Determine the [X, Y] coordinate at the center of the cell enclosing the given text.  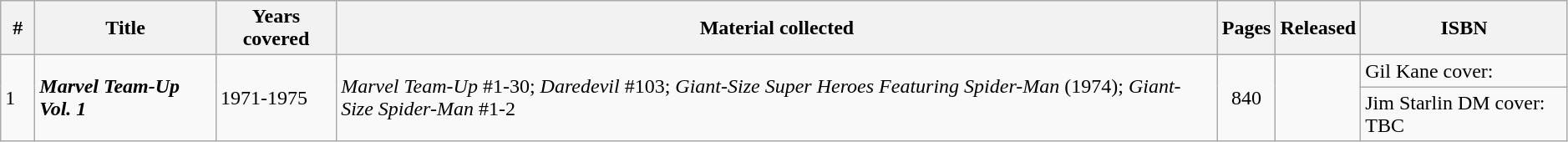
Material collected [777, 28]
1971-1975 [276, 99]
840 [1246, 99]
Title [125, 28]
Pages [1246, 28]
Jim Starlin DM cover: TBC [1464, 114]
# [18, 28]
Marvel Team-Up #1-30; Daredevil #103; Giant-Size Super Heroes Featuring Spider-Man (1974); Giant-Size Spider-Man #1-2 [777, 99]
Released [1318, 28]
1 [18, 99]
Years covered [276, 28]
Gil Kane cover: [1464, 71]
ISBN [1464, 28]
Marvel Team-Up Vol. 1 [125, 99]
